Detect which cell encompasses the target text, then output its (x, y) center coordinate. 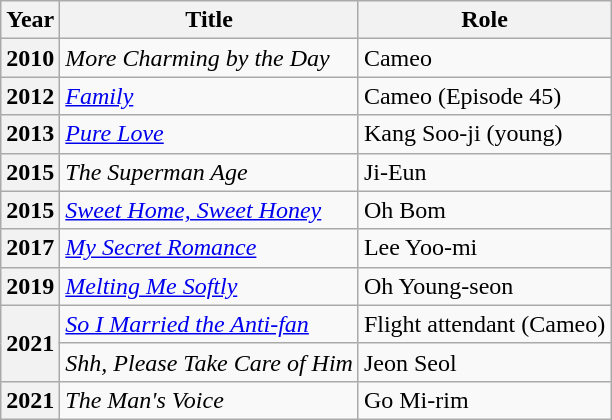
2013 (30, 134)
Pure Love (210, 134)
More Charming by the Day (210, 58)
Sweet Home, Sweet Honey (210, 210)
Lee Yoo-mi (484, 248)
Title (210, 20)
Melting Me Softly (210, 286)
Ji-Eun (484, 172)
Oh Young-seon (484, 286)
Kang Soo-ji (young) (484, 134)
Role (484, 20)
Jeon Seol (484, 362)
Shh, Please Take Care of Him (210, 362)
Cameo (Episode 45) (484, 96)
Oh Bom (484, 210)
Year (30, 20)
Cameo (484, 58)
So I Married the Anti-fan (210, 324)
2010 (30, 58)
The Man's Voice (210, 400)
2019 (30, 286)
Family (210, 96)
My Secret Romance (210, 248)
Flight attendant (Cameo) (484, 324)
2017 (30, 248)
2012 (30, 96)
Go Mi-rim (484, 400)
The Superman Age (210, 172)
